Search for the cell housing the specified text and yield its (X, Y) center coordinate. 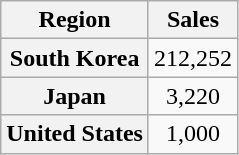
Sales (192, 20)
1,000 (192, 134)
Japan (75, 96)
212,252 (192, 58)
3,220 (192, 96)
South Korea (75, 58)
Region (75, 20)
United States (75, 134)
